Find where the given text appears and provide that cell's center as [x, y] coordinate. 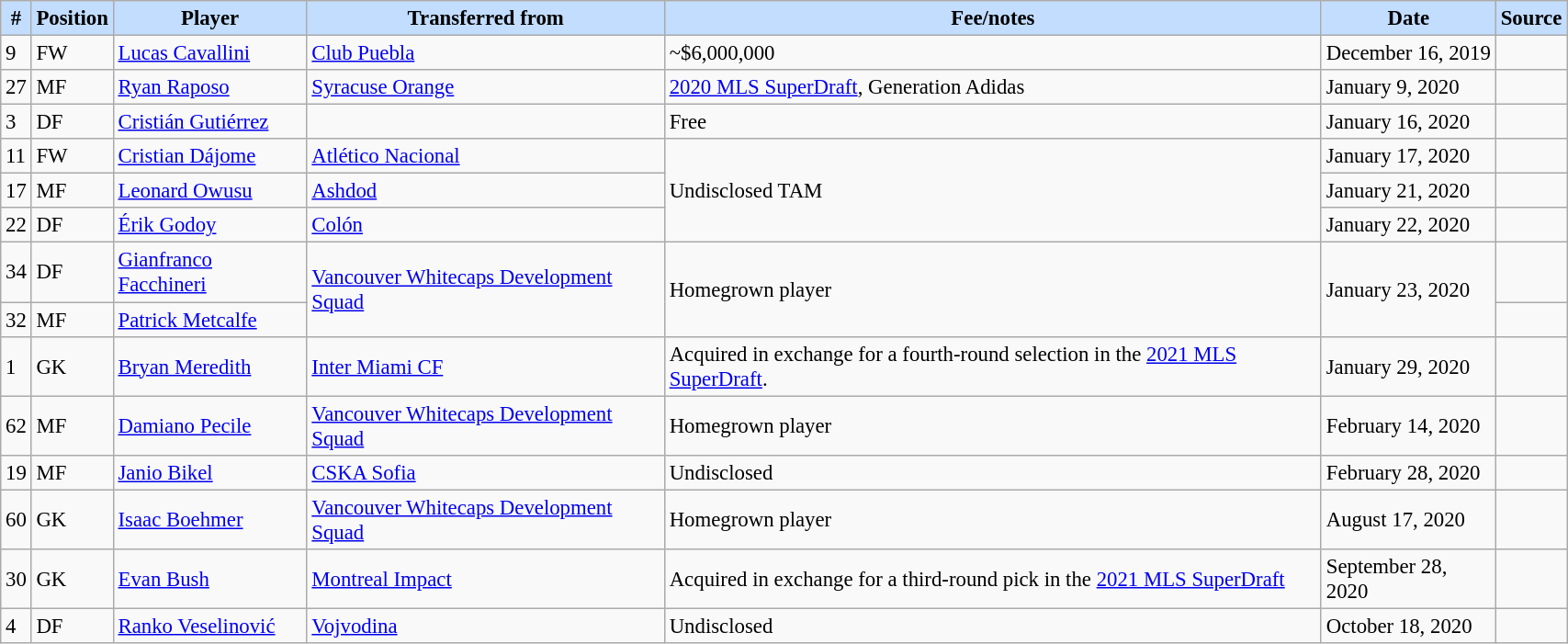
CSKA Sofia [485, 472]
Leonard Owusu [209, 191]
January 22, 2020 [1408, 225]
Ranko Veselinović [209, 626]
Acquired in exchange for a fourth-round selection in the 2021 MLS SuperDraft. [992, 366]
3 [17, 122]
January 29, 2020 [1408, 366]
Inter Miami CF [485, 366]
Transferred from [485, 18]
Fee/notes [992, 18]
October 18, 2020 [1408, 626]
January 9, 2020 [1408, 87]
# [17, 18]
Atlético Nacional [485, 156]
Janio Bikel [209, 472]
Lucas Cavallini [209, 53]
Cristian Dájome [209, 156]
Colón [485, 225]
34 [17, 272]
August 17, 2020 [1408, 520]
January 23, 2020 [1408, 289]
Source [1530, 18]
~$6,000,000 [992, 53]
Vojvodina [485, 626]
27 [17, 87]
Ashdod [485, 191]
19 [17, 472]
January 16, 2020 [1408, 122]
September 28, 2020 [1408, 579]
Gianfranco Facchineri [209, 272]
17 [17, 191]
Player [209, 18]
Isaac Boehmer [209, 520]
Ryan Raposo [209, 87]
1 [17, 366]
Montreal Impact [485, 579]
January 17, 2020 [1408, 156]
Bryan Meredith [209, 366]
Érik Godoy [209, 225]
Undisclosed TAM [992, 191]
62 [17, 426]
February 14, 2020 [1408, 426]
Syracuse Orange [485, 87]
Damiano Pecile [209, 426]
Cristián Gutiérrez [209, 122]
Acquired in exchange for a third-round pick in the 2021 MLS SuperDraft [992, 579]
January 21, 2020 [1408, 191]
60 [17, 520]
22 [17, 225]
2020 MLS SuperDraft, Generation Adidas [992, 87]
Free [992, 122]
9 [17, 53]
11 [17, 156]
Date [1408, 18]
Position [72, 18]
Evan Bush [209, 579]
30 [17, 579]
Club Puebla [485, 53]
February 28, 2020 [1408, 472]
December 16, 2019 [1408, 53]
32 [17, 320]
Patrick Metcalfe [209, 320]
4 [17, 626]
